Capture the cell that displays the provided text and extract its (X, Y) central coordinate. 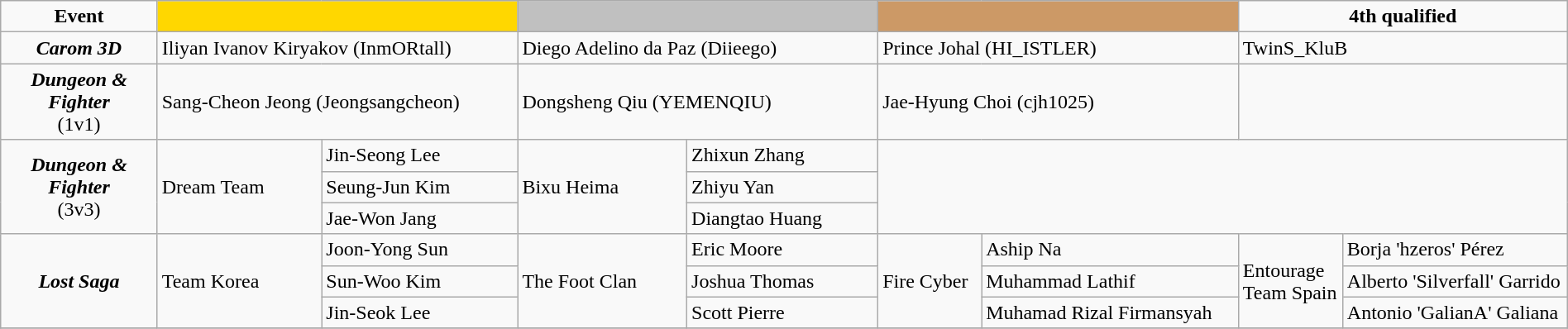
Antonio 'GalianA' Galiana (1455, 312)
Dongsheng Qiu (YEMENQIU) (698, 102)
Joon-Yong Sun (420, 250)
Diangtao Huang (782, 218)
Sun-Woo Kim (420, 281)
Aship Na (1110, 250)
4th qualified (1403, 17)
Fire Cyber (930, 281)
Jae-Hyung Choi (cjh1025) (1059, 102)
EntourageTeam Spain (1290, 281)
Jin-Seong Lee (420, 155)
Joshua Thomas (782, 281)
Muhamad Rizal Firmansyah (1110, 312)
Event (79, 17)
Sang-Cheon Jeong (Jeongsangcheon) (337, 102)
Jae-Won Jang (420, 218)
Zhixun Zhang (782, 155)
Jin-Seok Lee (420, 312)
Carom 3D (79, 48)
Zhiyu Yan (782, 187)
Scott Pierre (782, 312)
Team Korea (240, 281)
Prince Johal (HI_ISTLER) (1059, 48)
Iliyan Ivanov Kiryakov (InmORtall) (337, 48)
TwinS_KluB (1403, 48)
Lost Saga (79, 281)
Alberto 'Silverfall' Garrido (1455, 281)
Dungeon & Fighter (1v1) (79, 102)
Bixu Heima (602, 187)
Muhammad Lathif (1110, 281)
Diego Adelino da Paz (Diieego) (698, 48)
Dungeon & Fighter (3v3) (79, 187)
Dream Team (240, 187)
The Foot Clan (602, 281)
Borja 'hzeros' Pérez (1455, 250)
Eric Moore (782, 250)
Seung-Jun Kim (420, 187)
